For the text-containing cell, return its midpoint in (X, Y) coordinate format. 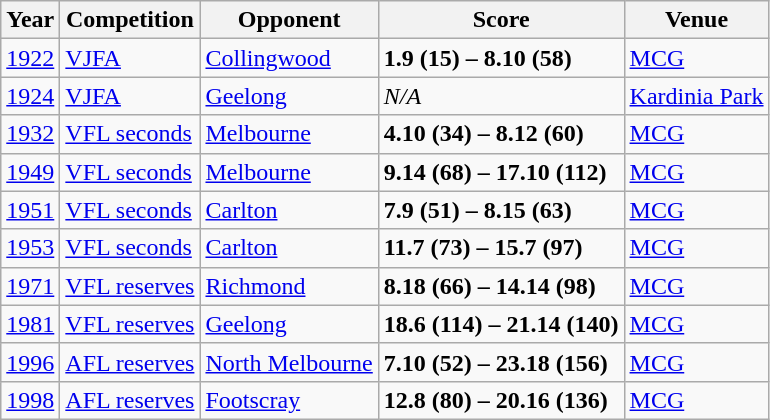
1981 (30, 324)
Score (501, 20)
1951 (30, 210)
1949 (30, 172)
12.8 (80) – 20.16 (136) (501, 400)
4.10 (34) – 8.12 (60) (501, 134)
1932 (30, 134)
Footscray (289, 400)
7.9 (51) – 8.15 (63) (501, 210)
Kardinia Park (696, 96)
N/A (501, 96)
1.9 (15) – 8.10 (58) (501, 58)
Collingwood (289, 58)
1922 (30, 58)
North Melbourne (289, 362)
1971 (30, 286)
1998 (30, 400)
11.7 (73) – 15.7 (97) (501, 248)
Competition (130, 20)
Venue (696, 20)
Richmond (289, 286)
1924 (30, 96)
Year (30, 20)
1996 (30, 362)
7.10 (52) – 23.18 (156) (501, 362)
8.18 (66) – 14.14 (98) (501, 286)
Opponent (289, 20)
9.14 (68) – 17.10 (112) (501, 172)
1953 (30, 248)
18.6 (114) – 21.14 (140) (501, 324)
